Return [X, Y] of the center of cell containing provided text 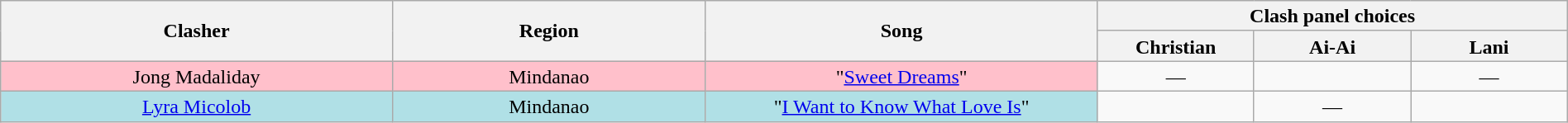
Song [901, 31]
Clash panel choices [1332, 17]
Region [549, 31]
"Sweet Dreams" [901, 76]
Jong Madaliday [197, 76]
"I Want to Know What Love Is" [901, 106]
Lani [1489, 46]
Lyra Micolob [197, 106]
Ai-Ai [1331, 46]
Clasher [197, 31]
Christian [1176, 46]
